Capture the cell that displays the provided text and extract its [X, Y] central coordinate. 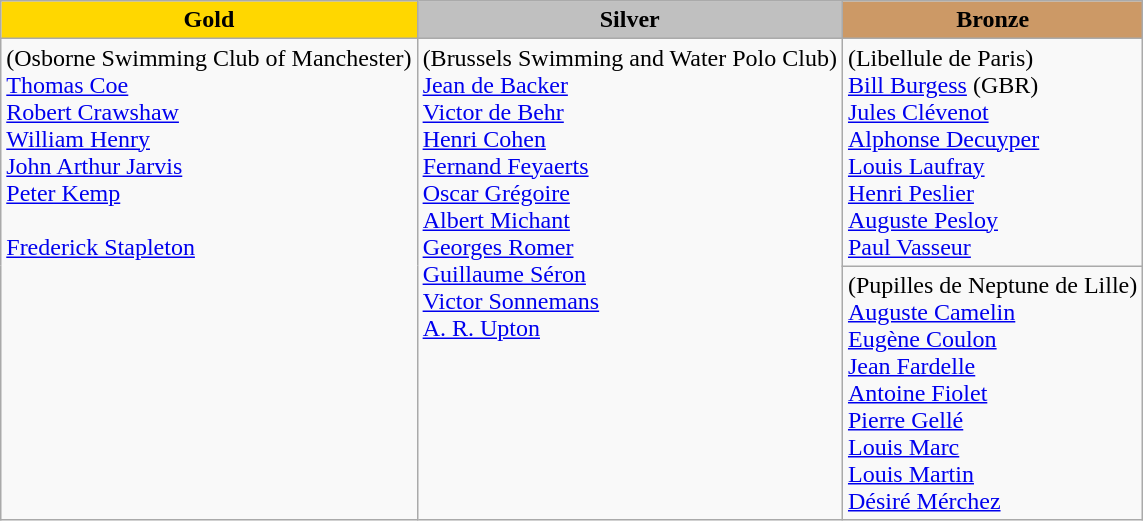
Gold [209, 20]
(Pupilles de Neptune de Lille)Auguste CamelinEugène CoulonJean FardelleAntoine FioletPierre GelléLouis MarcLouis MartinDésiré Mérchez [992, 393]
(Libellule de Paris)Bill Burgess (GBR)Jules ClévenotAlphonse DecuyperLouis LaufrayHenri PeslierAuguste PesloyPaul Vasseur [992, 152]
Silver [630, 20]
Bronze [992, 20]
(Osborne Swimming Club of Manchester)Thomas CoeRobert CrawshawWilliam HenryJohn Arthur JarvisPeter KempFrederick Stapleton [209, 280]
